Search for the cell housing the specified text and yield its (x, y) center coordinate. 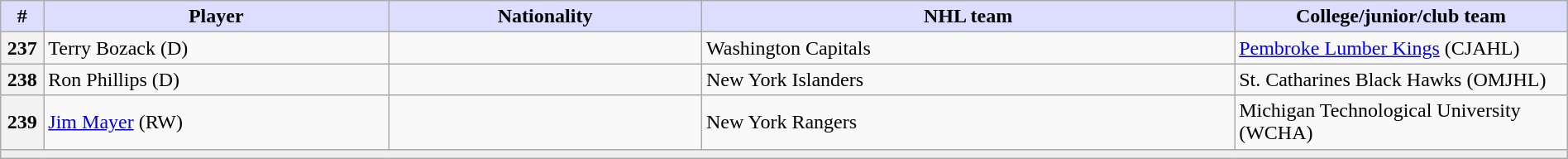
Player (217, 17)
Nationality (546, 17)
Michigan Technological University (WCHA) (1401, 123)
Ron Phillips (D) (217, 79)
238 (22, 79)
239 (22, 123)
College/junior/club team (1401, 17)
New York Islanders (968, 79)
Washington Capitals (968, 48)
Pembroke Lumber Kings (CJAHL) (1401, 48)
New York Rangers (968, 123)
237 (22, 48)
# (22, 17)
St. Catharines Black Hawks (OMJHL) (1401, 79)
Jim Mayer (RW) (217, 123)
NHL team (968, 17)
Terry Bozack (D) (217, 48)
